Provide the [x, y] coordinate of the cell's center where the given text is located.  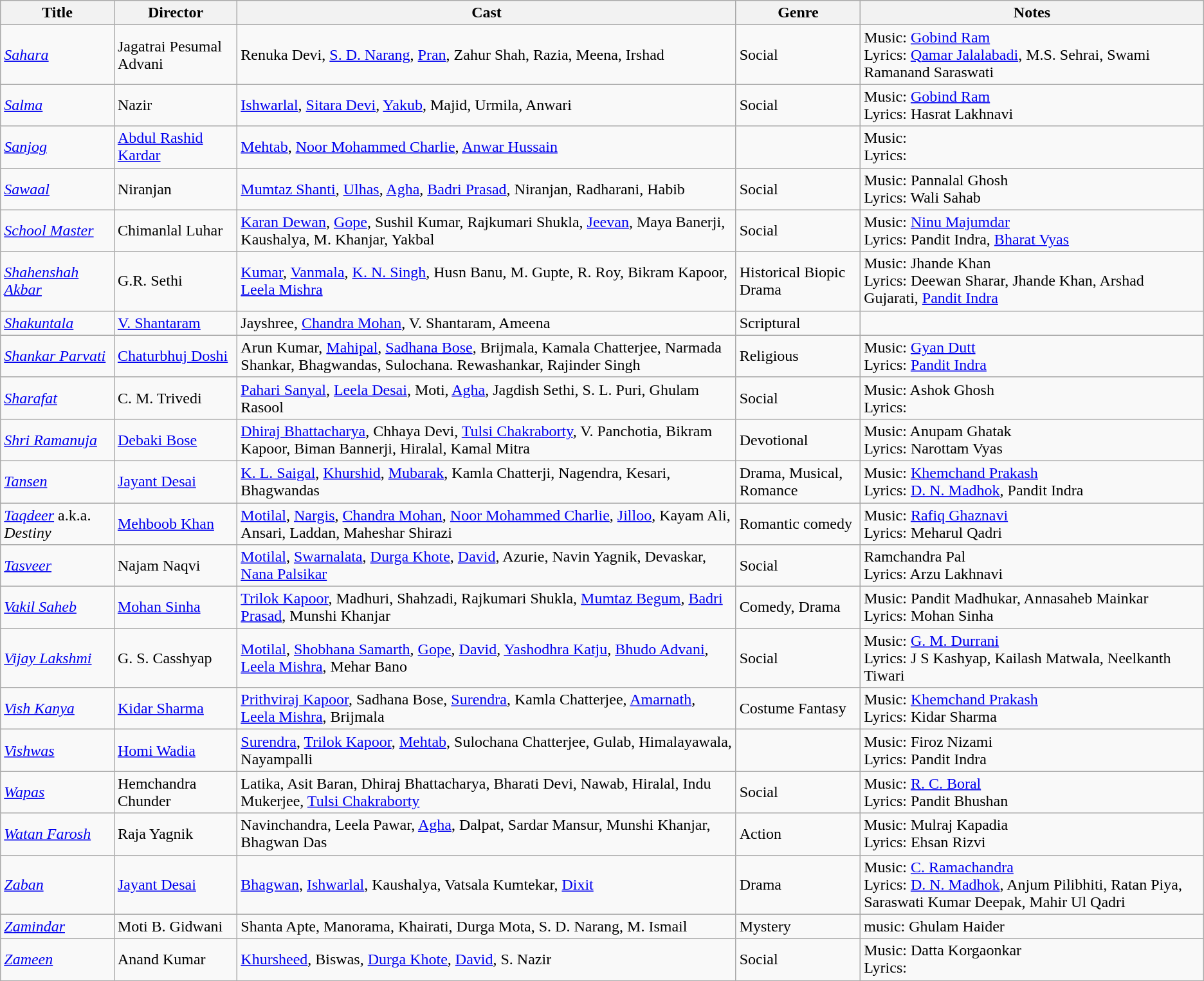
G. S. Casshyap [175, 658]
Tansen [58, 481]
Music: Mulraj KapadiaLyrics: Ehsan Rizvi [1032, 834]
Vijay Lakshmi [58, 658]
Mohan Sinha [175, 607]
Music: Pannalal GhoshLyrics: Wali Sahab [1032, 189]
Arun Kumar, Mahipal, Sadhana Bose, Brijmala, Kamala Chatterjee, Narmada Shankar, Bhagwandas, Sulochana. Rewashankar, Rajinder Singh [486, 356]
Wapas [58, 793]
Vish Kanya [58, 709]
Ishwarlal, Sitara Devi, Yakub, Majid, Urmila, Anwari [486, 105]
Motilal, Nargis, Chandra Mohan, Noor Mohammed Charlie, Jilloo, Kayam Ali, Ansari, Laddan, Maheshar Shirazi [486, 524]
Ramchandra PalLyrics: Arzu Lakhnavi [1032, 566]
Costume Fantasy [798, 709]
Music: Jhande KhanLyrics: Deewan Sharar, Jhande Khan, Arshad Gujarati, Pandit Indra [1032, 281]
Chimanlal Luhar [175, 230]
Music: G. M. DurraniLyrics: J S Kashyap, Kailash Matwala, Neelkanth Tiwari [1032, 658]
Jagatrai Pesumal Advani [175, 55]
Tasveer [58, 566]
Karan Dewan, Gope, Sushil Kumar, Rajkumari Shukla, Jeevan, Maya Banerji, Kaushalya, M. Khanjar, Yakbal [486, 230]
Hemchandra Chunder [175, 793]
Sawaal [58, 189]
Music: Khemchand PrakashLyrics: D. N. Madhok, Pandit Indra [1032, 481]
Abdul Rashid Kardar [175, 147]
Drama [798, 885]
Mumtaz Shanti, Ulhas, Agha, Badri Prasad, Niranjan, Radharani, Habib [486, 189]
Raja Yagnik [175, 834]
Shakuntala [58, 323]
Music: Rafiq GhaznaviLyrics: Meharul Qadri [1032, 524]
Mystery [798, 926]
Niranjan [175, 189]
Scriptural [798, 323]
Salma [58, 105]
Taqdeer a.k.a. Destiny [58, 524]
Dhiraj Bhattacharya, Chhaya Devi, Tulsi Chakraborty, V. Panchotia, Bikram Kapoor, Biman Bannerji, Hiralal, Kamal Mitra [486, 440]
Anand Kumar [175, 960]
Romantic comedy [798, 524]
Jayshree, Chandra Mohan, V. Shantaram, Ameena [486, 323]
Shri Ramanuja [58, 440]
Motilal, Shobhana Samarth, Gope, David, Yashodhra Katju, Bhudo Advani, Leela Mishra, Mehar Bano [486, 658]
Bhagwan, Ishwarlal, Kaushalya, Vatsala Kumtekar, Dixit [486, 885]
Music: Gobind RamLyrics: Hasrat Lakhnavi [1032, 105]
Music: Ashok GhoshLyrics: [1032, 398]
music: Ghulam Haider [1032, 926]
Devotional [798, 440]
Music: C. RamachandraLyrics: D. N. Madhok, Anjum Pilibhiti, Ratan Piya, Saraswati Kumar Deepak, Mahir Ul Qadri [1032, 885]
Kidar Sharma [175, 709]
Comedy, Drama [798, 607]
Debaki Bose [175, 440]
Music: Gobind RamLyrics: Qamar Jalalabadi, M.S. Sehrai, Swami Ramanand Saraswati [1032, 55]
Shankar Parvati [58, 356]
Genre [798, 13]
C. M. Trivedi [175, 398]
Music: Firoz NizamiLyrics: Pandit Indra [1032, 750]
Sahara [58, 55]
Vishwas [58, 750]
Watan Farosh [58, 834]
Music: R. C. BoralLyrics: Pandit Bhushan [1032, 793]
Cast [486, 13]
Chaturbhuj Doshi [175, 356]
Religious [798, 356]
Music: Khemchand PrakashLyrics: Kidar Sharma [1032, 709]
V. Shantaram [175, 323]
Trilok Kapoor, Madhuri, Shahzadi, Rajkumari Shukla, Mumtaz Begum, Badri Prasad, Munshi Khanjar [486, 607]
Drama, Musical, Romance [798, 481]
Sharafat [58, 398]
Homi Wadia [175, 750]
Music: Gyan DuttLyrics: Pandit Indra [1032, 356]
Music: Lyrics: [1032, 147]
Shanta Apte, Manorama, Khairati, Durga Mota, S. D. Narang, M. Ismail [486, 926]
Music: Datta KorgaonkarLyrics: [1032, 960]
Moti B. Gidwani [175, 926]
Vakil Saheb [58, 607]
Motilal, Swarnalata, Durga Khote, David, Azurie, Navin Yagnik, Devaskar, Nana Palsikar [486, 566]
Mehboob Khan [175, 524]
Khursheed, Biswas, Durga Khote, David, S. Nazir [486, 960]
Music: Pandit Madhukar, Annasaheb MainkarLyrics: Mohan Sinha [1032, 607]
Music: Anupam GhatakLyrics: Narottam Vyas [1032, 440]
Shahenshah Akbar [58, 281]
Notes [1032, 13]
Kumar, Vanmala, K. N. Singh, Husn Banu, M. Gupte, R. Roy, Bikram Kapoor, Leela Mishra [486, 281]
Music: Ninu MajumdarLyrics: Pandit Indra, Bharat Vyas [1032, 230]
Latika, Asit Baran, Dhiraj Bhattacharya, Bharati Devi, Nawab, Hiralal, Indu Mukerjee, Tulsi Chakraborty [486, 793]
Title [58, 13]
Nazir [175, 105]
G.R. Sethi [175, 281]
Mehtab, Noor Mohammed Charlie, Anwar Hussain [486, 147]
Renuka Devi, S. D. Narang, Pran, Zahur Shah, Razia, Meena, Irshad [486, 55]
Historical Biopic Drama [798, 281]
Zameen [58, 960]
Surendra, Trilok Kapoor, Mehtab, Sulochana Chatterjee, Gulab, Himalayawala, Nayampalli [486, 750]
Zaban [58, 885]
Prithviraj Kapoor, Sadhana Bose, Surendra, Kamla Chatterjee, Amarnath, Leela Mishra, Brijmala [486, 709]
Director [175, 13]
Navinchandra, Leela Pawar, Agha, Dalpat, Sardar Mansur, Munshi Khanjar, Bhagwan Das [486, 834]
Najam Naqvi [175, 566]
Pahari Sanyal, Leela Desai, Moti, Agha, Jagdish Sethi, S. L. Puri, Ghulam Rasool [486, 398]
School Master [58, 230]
Action [798, 834]
Zamindar [58, 926]
Sanjog [58, 147]
K. L. Saigal, Khurshid, Mubarak, Kamla Chatterji, Nagendra, Kesari, Bhagwandas [486, 481]
